Return the [X, Y] coordinate for the center point of the cell that contains the specified text.  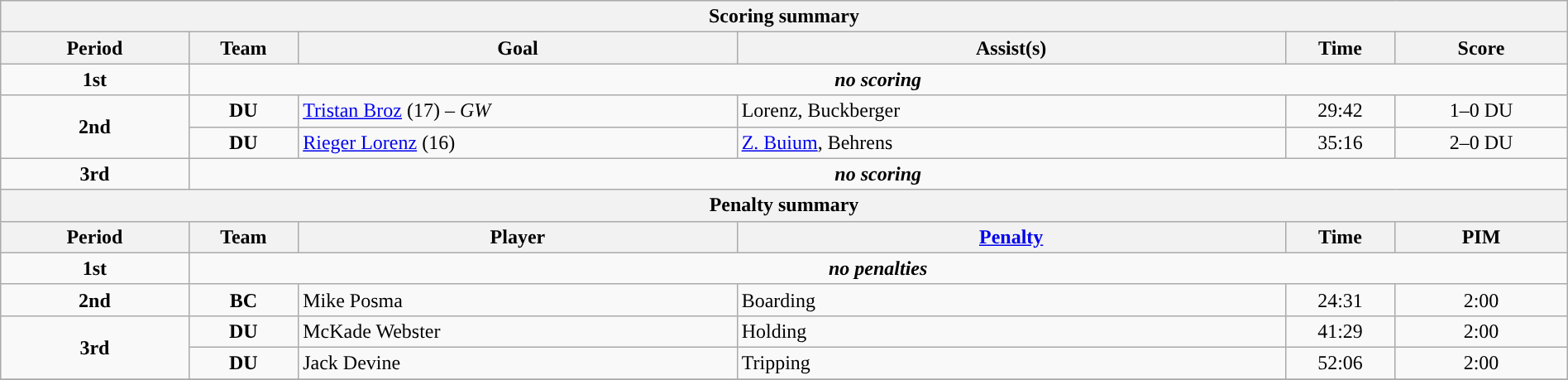
Rieger Lorenz (16) [518, 142]
41:29 [1340, 331]
29:42 [1340, 111]
24:31 [1340, 300]
Lorenz, Buckberger [1011, 111]
2–0 DU [1481, 142]
Tristan Broz (17) – GW [518, 111]
Assist(s) [1011, 48]
BC [243, 300]
Penalty [1011, 237]
Scoring summary [784, 17]
Holding [1011, 331]
Boarding [1011, 300]
Score [1481, 48]
Player [518, 237]
Tripping [1011, 363]
35:16 [1340, 142]
1–0 DU [1481, 111]
McKade Webster [518, 331]
52:06 [1340, 363]
Goal [518, 48]
Penalty summary [784, 205]
PIM [1481, 237]
Z. Buium, Behrens [1011, 142]
Mike Posma [518, 300]
no penalties [878, 268]
Jack Devine [518, 363]
